Provide the (x, y) coordinate of the cell's center where the given text is located.  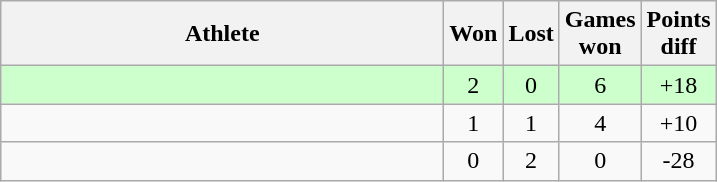
-28 (678, 161)
Athlete (222, 34)
Lost (531, 34)
+10 (678, 123)
6 (600, 85)
4 (600, 123)
+18 (678, 85)
Won (474, 34)
Pointsdiff (678, 34)
Gameswon (600, 34)
